Search for the cell housing the specified text and yield its [X, Y] center coordinate. 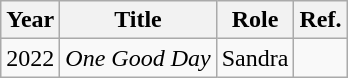
One Good Day [138, 58]
Title [138, 20]
Year [30, 20]
Ref. [320, 20]
2022 [30, 58]
Sandra [255, 58]
Role [255, 20]
